Find where the given text appears and provide that cell's center as (x, y) coordinate. 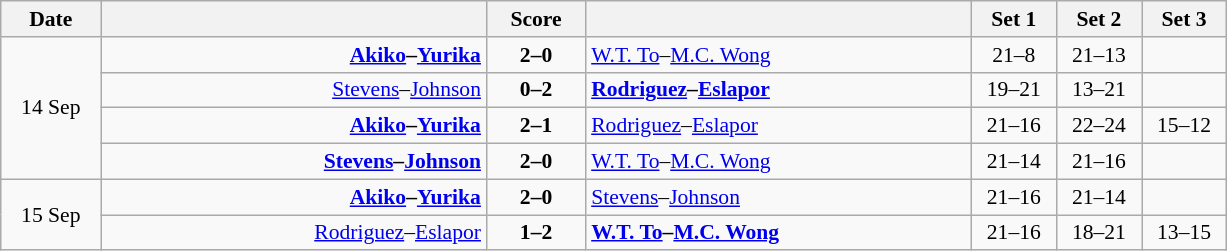
Set 2 (1098, 19)
2–1 (536, 126)
21–8 (1014, 55)
15–12 (1184, 126)
0–2 (536, 90)
1–2 (536, 233)
22–24 (1098, 126)
19–21 (1014, 90)
18–21 (1098, 233)
15 Sep (51, 214)
14 Sep (51, 108)
13–15 (1184, 233)
Set 3 (1184, 19)
13–21 (1098, 90)
Score (536, 19)
21–13 (1098, 55)
Set 1 (1014, 19)
Date (51, 19)
